Locate the cell with the specified text and output its [x, y] center coordinate. 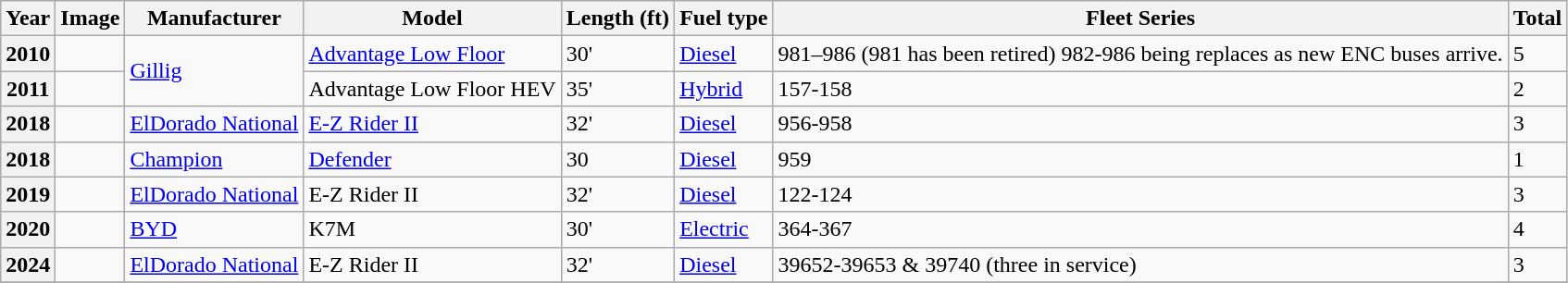
Fuel type [724, 18]
Hybrid [724, 89]
35' [617, 89]
4 [1537, 229]
39652-39653 & 39740 (three in service) [1140, 265]
122-124 [1140, 194]
30 [617, 159]
Advantage Low Floor [432, 54]
Image [91, 18]
Champion [215, 159]
5 [1537, 54]
2019 [28, 194]
Advantage Low Floor HEV [432, 89]
Year [28, 18]
Fleet Series [1140, 18]
2 [1537, 89]
K7M [432, 229]
2020 [28, 229]
981–986 (981 has been retired) 982-986 being replaces as new ENC buses arrive. [1140, 54]
956-958 [1140, 124]
1 [1537, 159]
Total [1537, 18]
Electric [724, 229]
Defender [432, 159]
Manufacturer [215, 18]
Gillig [215, 71]
157-158 [1140, 89]
959 [1140, 159]
Length (ft) [617, 18]
Model [432, 18]
BYD [215, 229]
2010 [28, 54]
2024 [28, 265]
2011 [28, 89]
364-367 [1140, 229]
